Determine the [X, Y] coordinate at the center of the cell enclosing the given text.  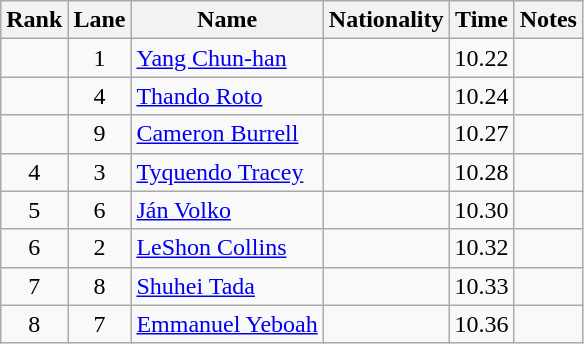
10.22 [482, 58]
Time [482, 20]
Lane [100, 20]
10.24 [482, 96]
Rank [34, 20]
10.28 [482, 172]
10.33 [482, 286]
10.27 [482, 134]
LeShon Collins [227, 248]
Ján Volko [227, 210]
Notes [548, 20]
Shuhei Tada [227, 286]
Tyquendo Tracey [227, 172]
Name [227, 20]
10.36 [482, 324]
Emmanuel Yeboah [227, 324]
Yang Chun-han [227, 58]
3 [100, 172]
Thando Roto [227, 96]
2 [100, 248]
10.30 [482, 210]
Cameron Burrell [227, 134]
1 [100, 58]
5 [34, 210]
Nationality [386, 20]
9 [100, 134]
10.32 [482, 248]
